Find where the given text appears and provide that cell's center as (x, y) coordinate. 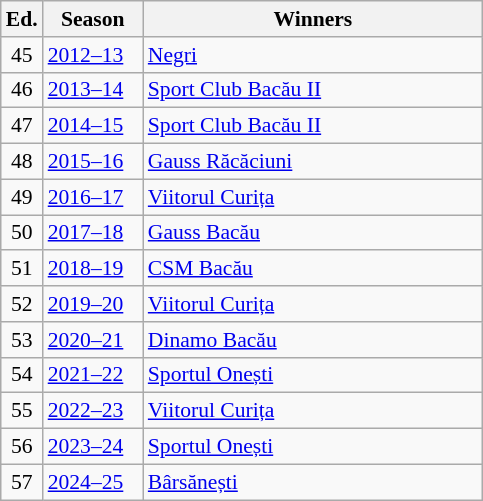
52 (22, 304)
2023–24 (93, 447)
2020–21 (93, 340)
2013–14 (93, 90)
CSM Bacău (313, 269)
2014–15 (93, 126)
2019–20 (93, 304)
2018–19 (93, 269)
55 (22, 411)
Dinamo Bacău (313, 340)
49 (22, 197)
56 (22, 447)
57 (22, 482)
Negri (313, 55)
Bârsănești (313, 482)
Ed. (22, 19)
Gauss Bacău (313, 233)
Winners (313, 19)
51 (22, 269)
Gauss Răcăciuni (313, 162)
2015–16 (93, 162)
2024–25 (93, 482)
45 (22, 55)
2021–22 (93, 375)
54 (22, 375)
2016–17 (93, 197)
48 (22, 162)
47 (22, 126)
2017–18 (93, 233)
Season (93, 19)
53 (22, 340)
2012–13 (93, 55)
46 (22, 90)
2022–23 (93, 411)
50 (22, 233)
